Output the (x, y) coordinate of the center of the cell containing the given text.  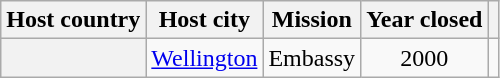
Host city (204, 20)
Year closed (424, 20)
Host country (74, 20)
Embassy (312, 58)
2000 (424, 58)
Wellington (204, 58)
Mission (312, 20)
